Provide the [X, Y] coordinate of the cell's center where the given text is located.  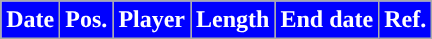
Pos. [86, 20]
Length [233, 20]
End date [327, 20]
Ref. [406, 20]
Date [30, 20]
Player [152, 20]
